Search for the cell housing the specified text and yield its [X, Y] center coordinate. 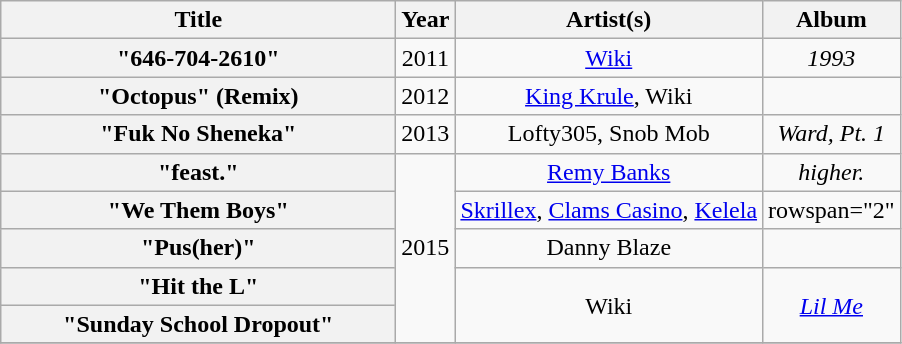
"feast." [198, 172]
"Sunday School Dropout" [198, 324]
"Fuk No Sheneka" [198, 134]
Skrillex, Clams Casino, Kelela [609, 210]
Lil Me [832, 305]
Artist(s) [609, 20]
Remy Banks [609, 172]
"Hit the L" [198, 286]
Album [832, 20]
rowspan="2" [832, 210]
2015 [426, 248]
2012 [426, 96]
Lofty305, Snob Mob [609, 134]
higher. [832, 172]
Danny Blaze [609, 248]
Title [198, 20]
2011 [426, 58]
"646-704-2610" [198, 58]
King Krule, Wiki [609, 96]
"We Them Boys" [198, 210]
1993 [832, 58]
"Pus(her)" [198, 248]
2013 [426, 134]
Year [426, 20]
Ward, Pt. 1 [832, 134]
"Octopus" (Remix) [198, 96]
